For the text-containing cell, return its midpoint in [x, y] coordinate format. 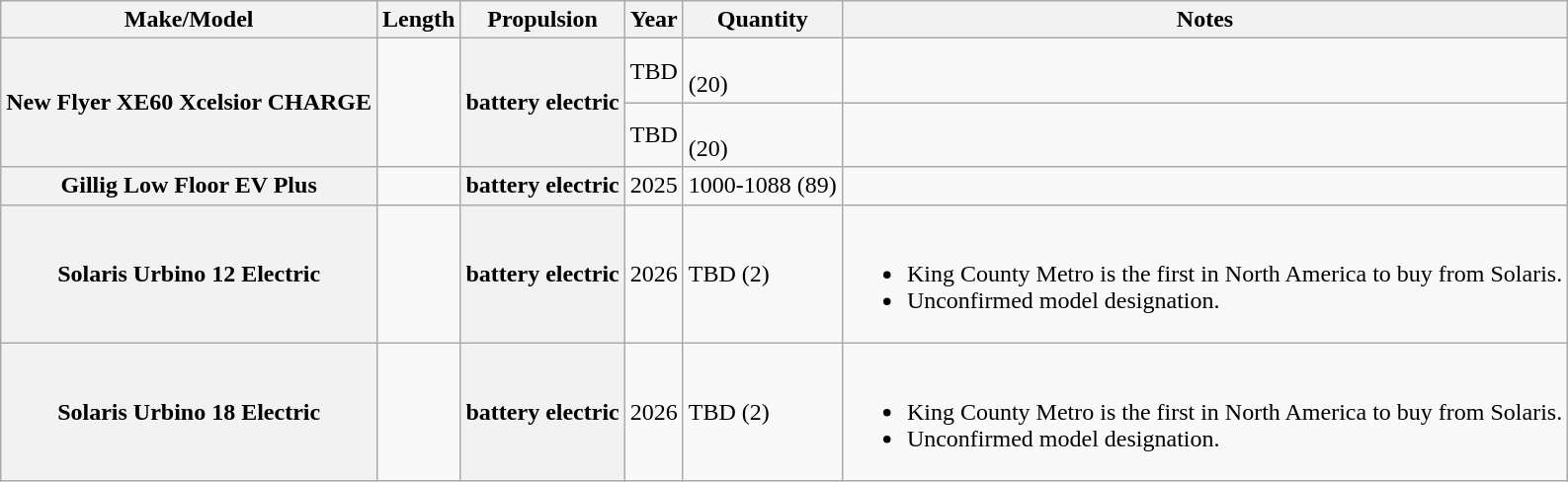
Year [654, 20]
Quantity [763, 20]
Length [419, 20]
Solaris Urbino 18 Electric [190, 412]
Solaris Urbino 12 Electric [190, 274]
New Flyer XE60 Xcelsior CHARGE [190, 103]
Make/Model [190, 20]
Notes [1204, 20]
2025 [654, 186]
Propulsion [542, 20]
1000-1088 (89) [763, 186]
Gillig Low Floor EV Plus [190, 186]
